Output the (X, Y) coordinate of the center of the cell containing the given text.  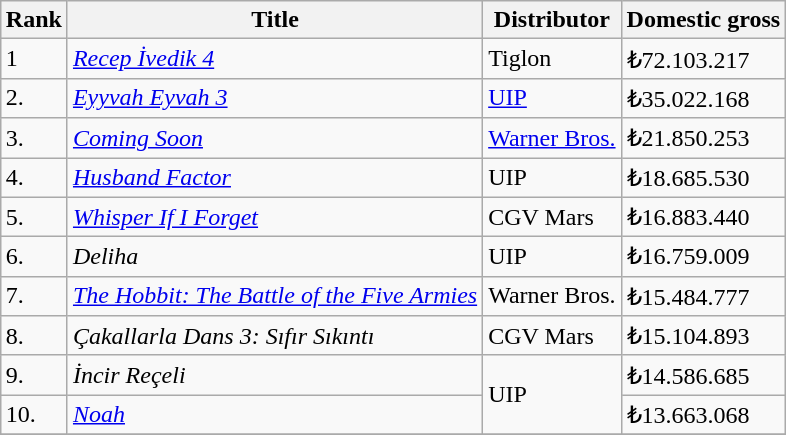
Deliha (274, 257)
₺72.103.217 (704, 59)
Domestic gross (704, 20)
₺16.759.009 (704, 257)
₺18.685.530 (704, 178)
2. (34, 98)
Distributor (552, 20)
₺15.484.777 (704, 296)
Tiglon (552, 59)
1 (34, 59)
Noah (274, 415)
₺16.883.440 (704, 217)
İncir Reçeli (274, 375)
Eyyvah Eyvah 3 (274, 98)
Whisper If I Forget (274, 217)
Coming Soon (274, 138)
9. (34, 375)
5. (34, 217)
₺14.586.685 (704, 375)
₺13.663.068 (704, 415)
₺15.104.893 (704, 336)
10. (34, 415)
Husband Factor (274, 178)
Title (274, 20)
3. (34, 138)
7. (34, 296)
Rank (34, 20)
₺35.022.168 (704, 98)
Recep İvedik 4 (274, 59)
Çakallarla Dans 3: Sıfır Sıkıntı (274, 336)
4. (34, 178)
₺21.850.253 (704, 138)
6. (34, 257)
8. (34, 336)
The Hobbit: The Battle of the Five Armies (274, 296)
